Pinpoint the cell where the given text exists, returning its (x, y) midpoint coordinate. 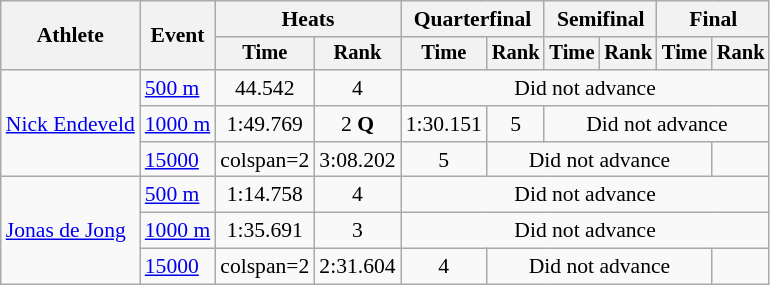
1:30.151 (444, 124)
2 Q (357, 124)
Semifinal (600, 19)
3:08.202 (357, 160)
Quarterfinal (473, 19)
Heats (308, 19)
44.542 (264, 88)
1:14.758 (264, 195)
2:31.604 (357, 267)
1:35.691 (264, 231)
1:49.769 (264, 124)
Final (713, 19)
Event (178, 36)
Jonas de Jong (70, 230)
3 (357, 231)
Nick Endeveld (70, 124)
Athlete (70, 36)
